Capture the cell that displays the provided text and extract its [X, Y] central coordinate. 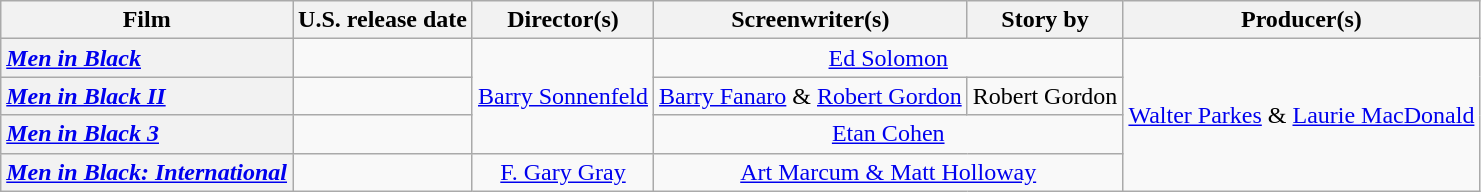
Walter Parkes & Laurie MacDonald [1302, 115]
Producer(s) [1302, 20]
Art Marcum & Matt Holloway [888, 172]
U.S. release date [383, 20]
Men in Black 3 [147, 134]
Men in Black II [147, 96]
Film [147, 20]
Barry Sonnenfeld [562, 96]
Etan Cohen [888, 134]
Robert Gordon [1045, 96]
Men in Black: International [147, 172]
Ed Solomon [888, 58]
Men in Black [147, 58]
Director(s) [562, 20]
Barry Fanaro & Robert Gordon [811, 96]
Screenwriter(s) [811, 20]
Story by [1045, 20]
F. Gary Gray [562, 172]
